Scan for the cell matching the given text and deliver its [x, y] coordinate at center. 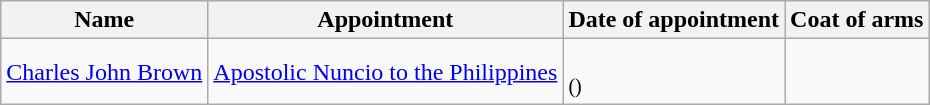
Appointment [386, 20]
Date of appointment [674, 20]
Name [104, 20]
Coat of arms [857, 20]
() [674, 72]
Apostolic Nuncio to the Philippines [386, 72]
Charles John Brown [104, 72]
